Find where the given text appears and provide that cell's center as [X, Y] coordinate. 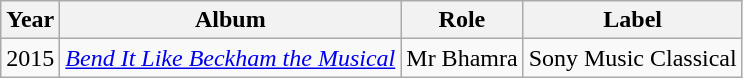
Album [230, 20]
Sony Music Classical [632, 58]
Role [462, 20]
Year [30, 20]
Label [632, 20]
2015 [30, 58]
Bend It Like Beckham the Musical [230, 58]
Mr Bhamra [462, 58]
